Identify which cell holds the provided text, then report its [X, Y] central coordinate. 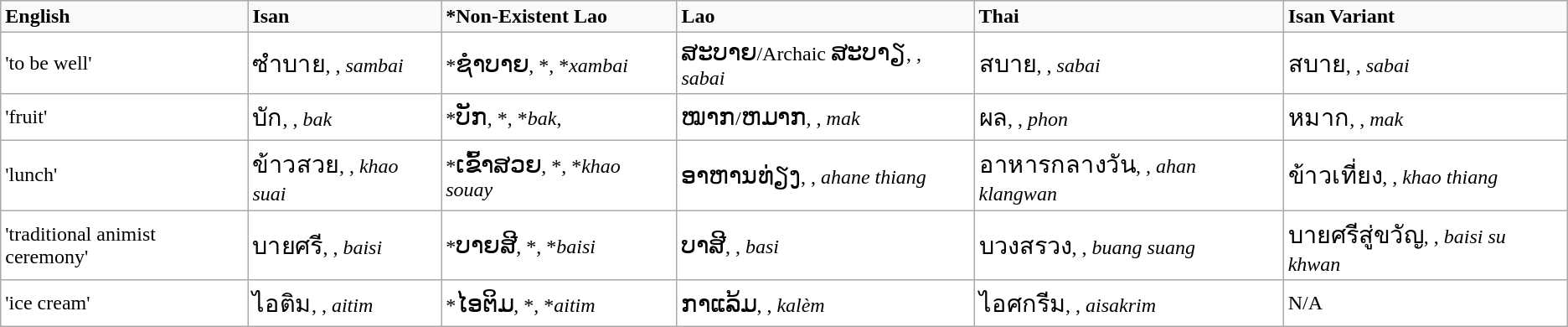
ไอศกรีม, , aisakrim [1129, 304]
ສະບາຍ/Archaic ສະບາຽ, , sabai [826, 64]
'lunch' [124, 174]
Lao [826, 17]
*ເຂົ້າສວຍ, *, *khao souay [560, 174]
ข้าวสวย, , khao suai [345, 174]
บวงสรวง, , buang suang [1129, 245]
*Non-Existent Lao [560, 17]
อาหารกลางวัน, , ahan klangwan [1129, 174]
Thai [1129, 17]
ไอติม, , aitim [345, 304]
'ice cream' [124, 304]
ข้าวเที่ยง, , khao thiang [1426, 174]
ກາແລ້ມ, , kalèm [826, 304]
ซำบาย, , sambai [345, 64]
*ໄອຕິມ, *, *aitim [560, 304]
'fruit' [124, 117]
'traditional animist ceremony' [124, 245]
บายศรีสู่ขวัญ, , baisi su khwan [1426, 245]
ບາສີ, , basi [826, 245]
บัก, , bak [345, 117]
*ຊຳບາຍ, *, *xambai [560, 64]
Isan Variant [1426, 17]
'to be well' [124, 64]
English [124, 17]
*ບັກ, *, *bak, [560, 117]
ผล, , phon [1129, 117]
ໝາກ/ຫມາກ, , mak [826, 117]
*ບາຍສີ, *, *baisi [560, 245]
Isan [345, 17]
หมาก, , mak [1426, 117]
N/A [1426, 304]
ອາຫານທ່ຽງ, , ahane thiang [826, 174]
บายศรี, , baisi [345, 245]
